Extract the [X, Y] coordinate from the center of the cell holding the provided text.  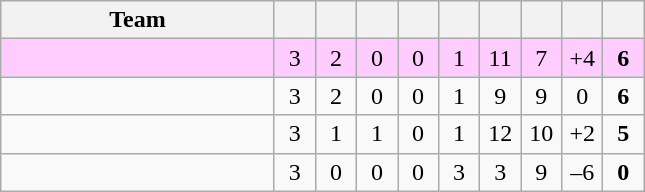
10 [542, 134]
7 [542, 58]
12 [500, 134]
5 [624, 134]
Team [138, 20]
+4 [582, 58]
–6 [582, 172]
+2 [582, 134]
11 [500, 58]
